Provide the (X, Y) coordinate of the cell's center where the given text is located.  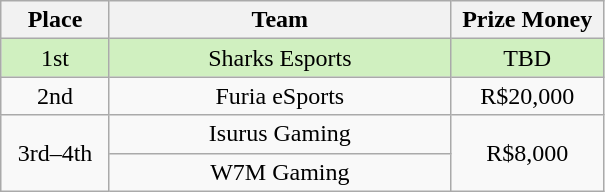
W7M Gaming (280, 172)
R$8,000 (527, 153)
2nd (56, 96)
R$20,000 (527, 96)
Furia eSports (280, 96)
1st (56, 58)
3rd–4th (56, 153)
Team (280, 20)
Sharks Esports (280, 58)
Place (56, 20)
TBD (527, 58)
Isurus Gaming (280, 134)
Prize Money (527, 20)
